Determine the (X, Y) coordinate at the center of the cell enclosing the given text.  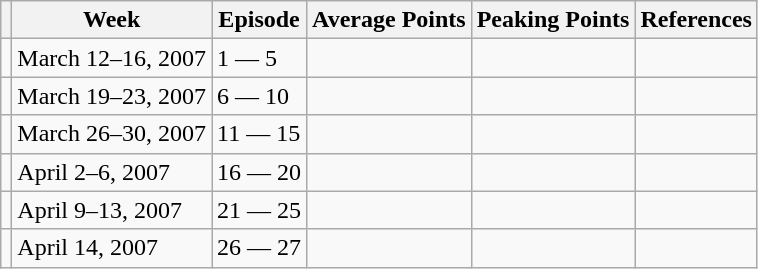
1 — 5 (260, 58)
21 — 25 (260, 210)
March 19–23, 2007 (112, 96)
26 — 27 (260, 248)
Episode (260, 20)
11 — 15 (260, 134)
April 2–6, 2007 (112, 172)
March 12–16, 2007 (112, 58)
Week (112, 20)
Average Points (390, 20)
6 — 10 (260, 96)
Peaking Points (553, 20)
April 9–13, 2007 (112, 210)
April 14, 2007 (112, 248)
March 26–30, 2007 (112, 134)
References (696, 20)
16 — 20 (260, 172)
